For the text-containing cell, return its midpoint in (X, Y) coordinate format. 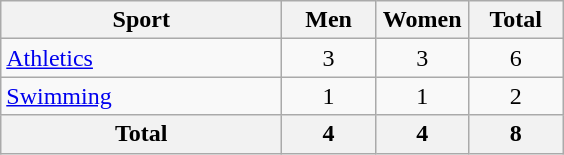
6 (516, 58)
Men (329, 20)
Swimming (142, 96)
Women (422, 20)
2 (516, 96)
8 (516, 134)
Athletics (142, 58)
Sport (142, 20)
